Scan for the cell matching the given text and deliver its [X, Y] coordinate at center. 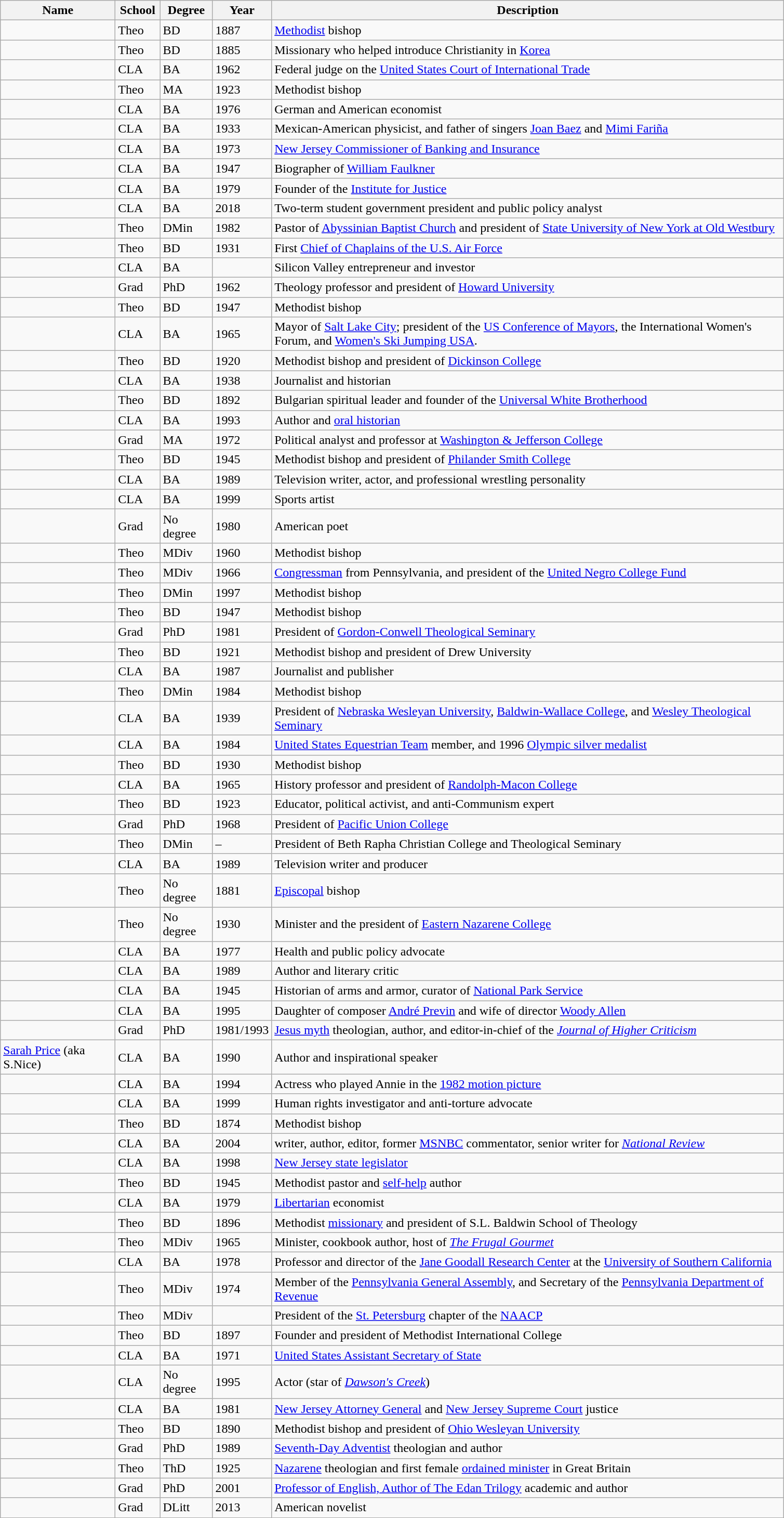
American novelist [528, 1508]
1874 [242, 1123]
Missionary who helped introduce Christianity in Korea [528, 50]
Educator, political activist, and anti-Communism expert [528, 804]
School [138, 10]
1994 [242, 1084]
Libertarian economist [528, 1202]
Founder and president of Methodist International College [528, 1336]
United States Assistant Secretary of State [528, 1355]
Degree [186, 10]
1982 [242, 228]
1892 [242, 400]
Journalist and publisher [528, 672]
Two-term student government president and public policy analyst [528, 208]
Television writer and producer [528, 863]
Methodist pastor and self-help author [528, 1183]
Methodist bishop and president of Philander Smith College [528, 460]
Methodist bishop and president of Drew University [528, 652]
1939 [242, 718]
Mayor of Salt Lake City; president of the US Conference of Mayors, the International Women's Forum, and Women's Ski Jumping USA. [528, 334]
Television writer, actor, and professional wrestling personality [528, 479]
Author and inspirational speaker [528, 1057]
President of Pacific Union College [528, 824]
1920 [242, 361]
1987 [242, 672]
Methodist bishop and president of Dickinson College [528, 361]
German and American economist [528, 109]
Minister, cookbook author, host of The Frugal Gourmet [528, 1242]
Journalist and historian [528, 381]
1978 [242, 1262]
1887 [242, 30]
Year [242, 10]
President of Gordon-Conwell Theological Seminary [528, 632]
1968 [242, 824]
2013 [242, 1508]
1971 [242, 1355]
Silicon Valley entrepreneur and investor [528, 268]
Federal judge on the United States Court of International Trade [528, 70]
1896 [242, 1222]
– [242, 844]
Actress who played Annie in the 1982 motion picture [528, 1084]
Nazarene theologian and first female ordained minister in Great Britain [528, 1468]
Author and literary critic [528, 971]
1966 [242, 572]
1997 [242, 592]
Pastor of Abyssinian Baptist Church and president of State University of New York at Old Westbury [528, 228]
1938 [242, 381]
Human rights investigator and anti-torture advocate [528, 1104]
Congressman from Pennsylvania, and president of the United Negro College Fund [528, 572]
Description [528, 10]
1974 [242, 1288]
1980 [242, 526]
Political analyst and professor at Washington & Jefferson College [528, 440]
President of the St. Petersburg chapter of the NAACP [528, 1316]
1993 [242, 420]
New Jersey Commissioner of Banking and Insurance [528, 149]
Daughter of composer André Previn and wife of director Woody Allen [528, 1011]
writer, author, editor, former MSNBC commentator, senior writer for National Review [528, 1143]
1885 [242, 50]
Episcopal bishop [528, 890]
United States Equestrian Team member, and 1996 Olympic silver medalist [528, 745]
1890 [242, 1429]
President of Beth Rapha Christian College and Theological Seminary [528, 844]
1998 [242, 1163]
Methodist bishop and president of Ohio Wesleyan University [528, 1429]
Seventh-Day Adventist theologian and author [528, 1448]
New Jersey Attorney General and New Jersey Supreme Court justice [528, 1409]
Founder of the Institute for Justice [528, 188]
ThD [186, 1468]
Historian of arms and armor, curator of National Park Service [528, 991]
Member of the Pennsylvania General Assembly, and Secretary of the Pennsylvania Department of Revenue [528, 1288]
1931 [242, 248]
1925 [242, 1468]
1972 [242, 440]
1897 [242, 1336]
1973 [242, 149]
1881 [242, 890]
1981/1993 [242, 1030]
Sports artist [528, 499]
Author and oral historian [528, 420]
New Jersey state legislator [528, 1163]
Theology professor and president of Howard University [528, 287]
DLitt [186, 1508]
Name [58, 10]
Methodist missionary and president of S.L. Baldwin School of Theology [528, 1222]
Sarah Price (aka S.Nice) [58, 1057]
Biographer of William Faulkner [528, 168]
Mexican-American physicist, and father of singers Joan Baez and Mimi Fariña [528, 129]
Bulgarian spiritual leader and founder of the Universal White Brotherhood [528, 400]
First Chief of Chaplains of the U.S. Air Force [528, 248]
President of Nebraska Wesleyan University, Baldwin-Wallace College, and Wesley Theological Seminary [528, 718]
1921 [242, 652]
2001 [242, 1488]
1976 [242, 109]
1990 [242, 1057]
Professor of English, Author of The Edan Trilogy academic and author [528, 1488]
Professor and director of the Jane Goodall Research Center at the University of Southern California [528, 1262]
2018 [242, 208]
Jesus myth theologian, author, and editor-in-chief of the Journal of Higher Criticism [528, 1030]
History professor and president of Randolph-Macon College [528, 784]
1933 [242, 129]
2004 [242, 1143]
1960 [242, 553]
Minister and the president of Eastern Nazarene College [528, 924]
American poet [528, 526]
Health and public policy advocate [528, 951]
1977 [242, 951]
Actor (star of Dawson's Creek) [528, 1382]
